Return the (x, y) coordinate for the center point of the cell that contains the specified text.  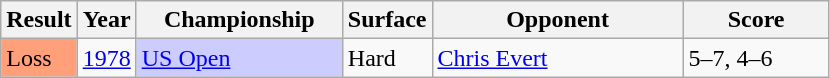
Score (756, 20)
US Open (239, 58)
Result (39, 20)
Surface (387, 20)
1978 (106, 58)
Loss (39, 58)
5–7, 4–6 (756, 58)
Hard (387, 58)
Championship (239, 20)
Chris Evert (558, 58)
Opponent (558, 20)
Year (106, 20)
